Locate the cell with the specified text and output its (x, y) center coordinate. 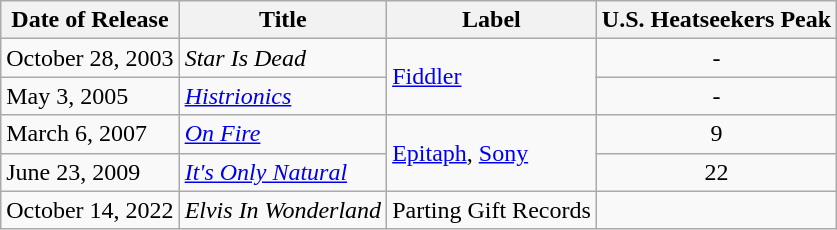
Epitaph, Sony (492, 153)
October 28, 2003 (90, 58)
Label (492, 20)
June 23, 2009 (90, 172)
Date of Release (90, 20)
Parting Gift Records (492, 210)
Title (282, 20)
October 14, 2022 (90, 210)
It's Only Natural (282, 172)
Star Is Dead (282, 58)
On Fire (282, 134)
U.S. Heatseekers Peak (716, 20)
May 3, 2005 (90, 96)
Fiddler (492, 77)
9 (716, 134)
22 (716, 172)
March 6, 2007 (90, 134)
Histrionics (282, 96)
Elvis In Wonderland (282, 210)
